Search for the cell housing the specified text and yield its [X, Y] center coordinate. 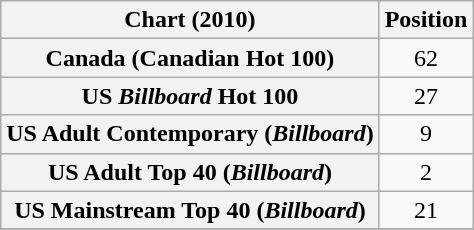
62 [426, 58]
Canada (Canadian Hot 100) [190, 58]
27 [426, 96]
Position [426, 20]
US Adult Top 40 (Billboard) [190, 172]
Chart (2010) [190, 20]
21 [426, 210]
2 [426, 172]
US Adult Contemporary (Billboard) [190, 134]
9 [426, 134]
US Billboard Hot 100 [190, 96]
US Mainstream Top 40 (Billboard) [190, 210]
